Locate the cell with the specified text and output its [X, Y] center coordinate. 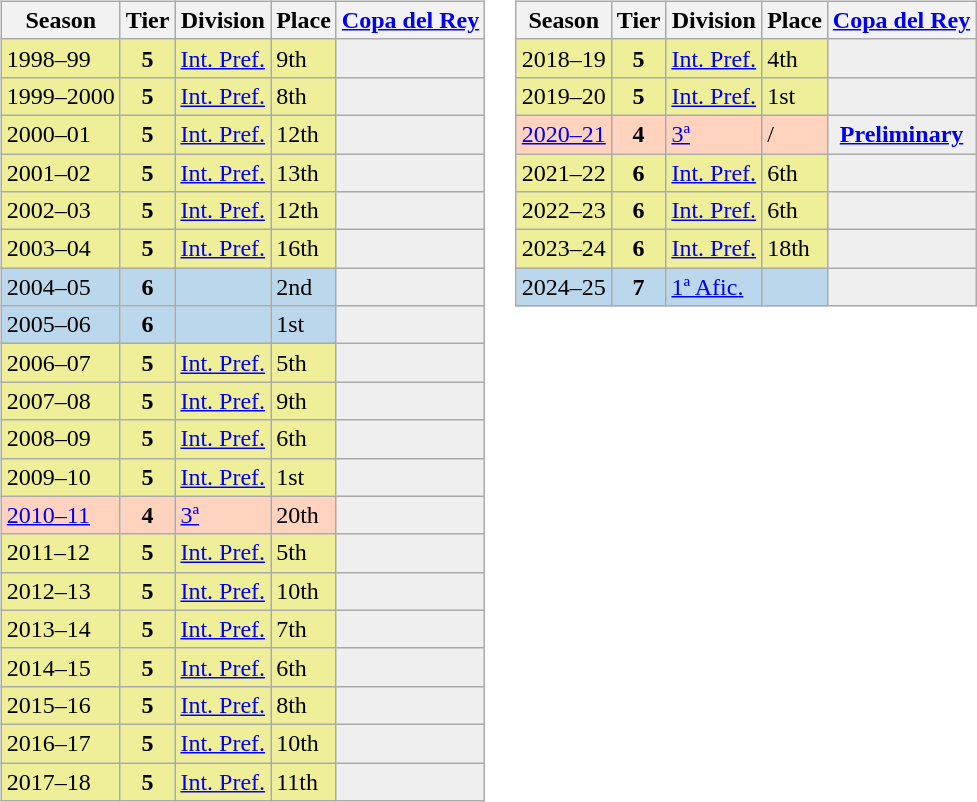
2005–06 [60, 325]
16th [304, 249]
7th [304, 629]
2020–21 [564, 134]
2017–18 [60, 781]
1998–99 [60, 58]
2022–23 [564, 211]
2000–01 [60, 134]
20th [304, 515]
2008–09 [60, 439]
2021–22 [564, 173]
11th [304, 781]
2015–16 [60, 705]
2007–08 [60, 401]
2009–10 [60, 477]
1999–2000 [60, 96]
Preliminary [901, 134]
2002–03 [60, 211]
2012–13 [60, 591]
2006–07 [60, 363]
2004–05 [60, 287]
1ª Afic. [714, 287]
7 [638, 287]
/ [795, 134]
2023–24 [564, 249]
2nd [304, 287]
2019–20 [564, 96]
2010–11 [60, 515]
2013–14 [60, 629]
2011–12 [60, 553]
18th [795, 249]
2018–19 [564, 58]
13th [304, 173]
2001–02 [60, 173]
2014–15 [60, 667]
4th [795, 58]
2024–25 [564, 287]
2003–04 [60, 249]
2016–17 [60, 743]
